Scan for the cell matching the given text and deliver its (x, y) coordinate at center. 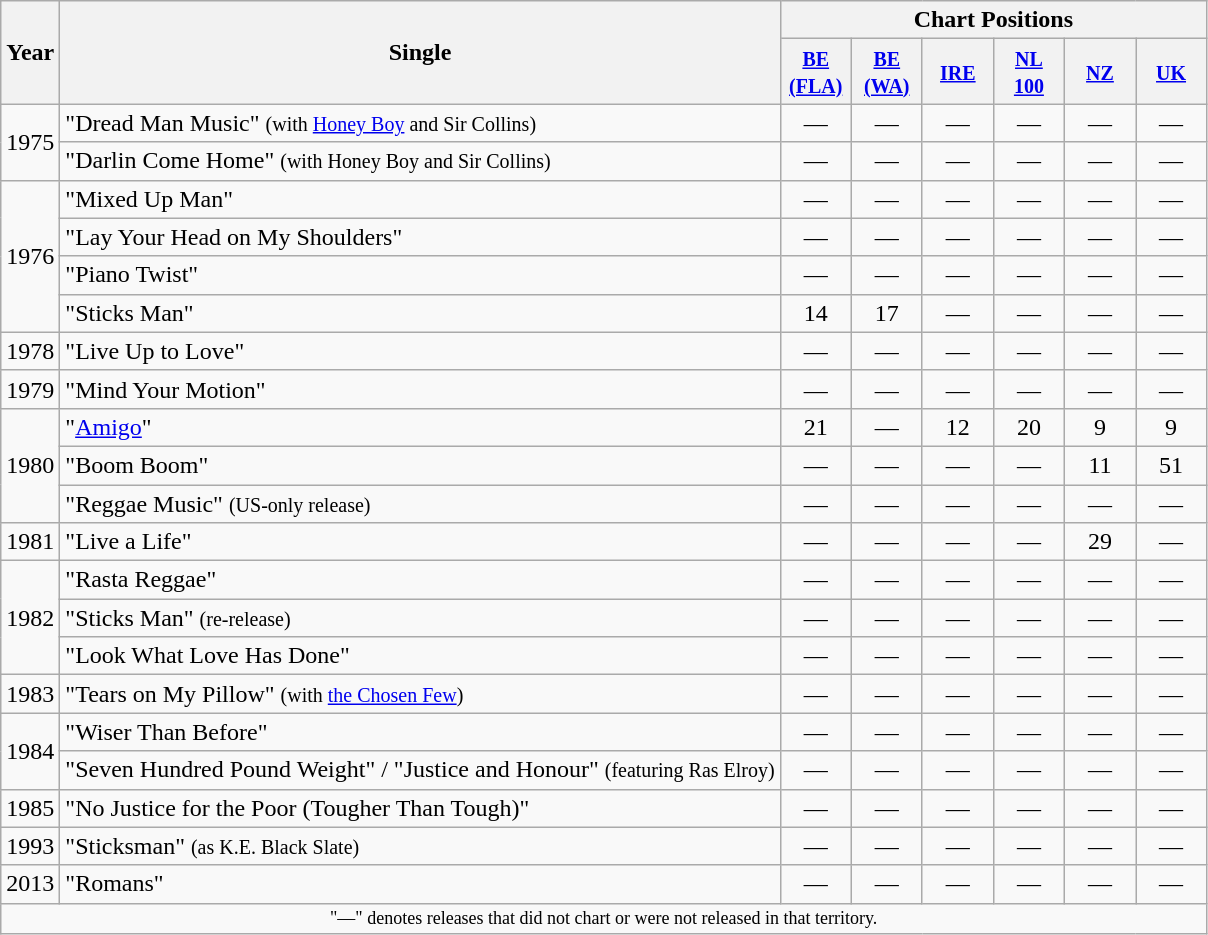
1993 (30, 846)
1984 (30, 751)
17 (886, 313)
"Sticks Man" (420, 313)
"Reggae Music" (US-only release) (420, 503)
"Live a Life" (420, 542)
"Darlin Come Home" (with Honey Boy and Sir Collins) (420, 161)
Chart Positions (993, 20)
"Live Up to Love" (420, 351)
1975 (30, 142)
"Mixed Up Man" (420, 199)
"Tears on My Pillow" (with the Chosen Few) (420, 694)
"Romans" (420, 884)
"Dread Man Music" (with Honey Boy and Sir Collins) (420, 123)
"Mind Your Motion" (420, 389)
"Rasta Reggae" (420, 580)
"Amigo" (420, 427)
"Look What Love Has Done" (420, 656)
"Piano Twist" (420, 275)
1978 (30, 351)
"Sticksman" (as K.E. Black Slate) (420, 846)
Year (30, 52)
"—" denotes releases that did not chart or were not released in that territory. (604, 918)
1983 (30, 694)
1981 (30, 542)
1976 (30, 256)
"Sticks Man" (re-release) (420, 618)
1985 (30, 808)
Single (420, 52)
UK (1172, 72)
11 (1100, 465)
29 (1100, 542)
"Wiser Than Before" (420, 732)
IRE (958, 72)
20 (1028, 427)
BE (WA) (886, 72)
12 (958, 427)
1982 (30, 618)
1979 (30, 389)
"Boom Boom" (420, 465)
"Seven Hundred Pound Weight" / "Justice and Honour" (featuring Ras Elroy) (420, 770)
2013 (30, 884)
"Lay Your Head on My Shoulders" (420, 237)
NL 100 (1028, 72)
NZ (1100, 72)
"No Justice for the Poor (Tougher Than Tough)" (420, 808)
1980 (30, 465)
BE (FLA) (816, 72)
14 (816, 313)
51 (1172, 465)
21 (816, 427)
